Search for the cell housing the specified text and yield its [X, Y] center coordinate. 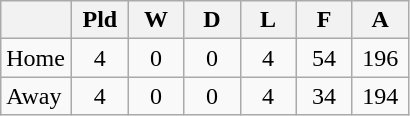
L [268, 20]
34 [324, 96]
194 [380, 96]
A [380, 20]
Home [36, 58]
Away [36, 96]
D [212, 20]
W [156, 20]
Pld [100, 20]
196 [380, 58]
54 [324, 58]
F [324, 20]
